Capture the cell that displays the provided text and extract its [X, Y] central coordinate. 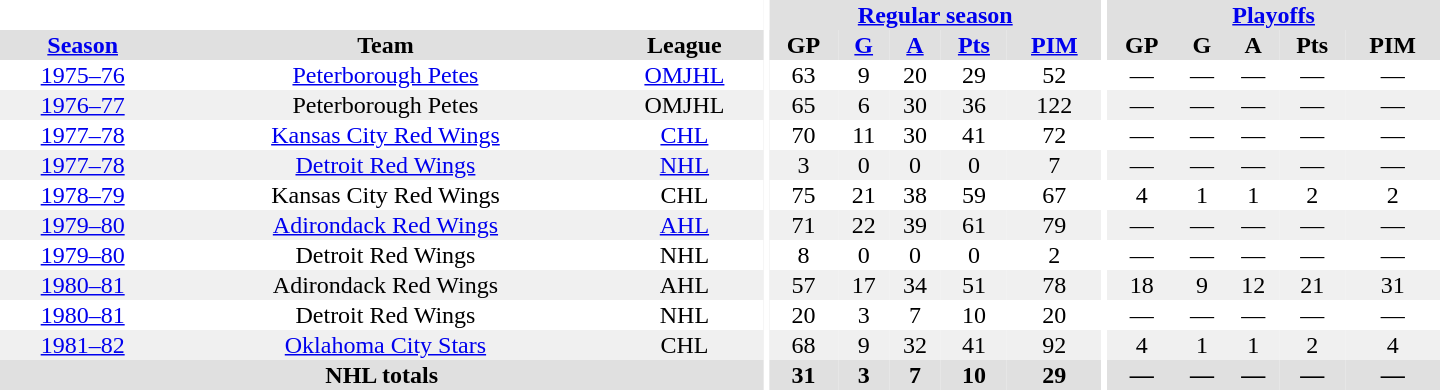
1976–77 [82, 105]
17 [864, 285]
122 [1054, 105]
51 [974, 285]
32 [914, 345]
36 [974, 105]
League [685, 45]
52 [1054, 75]
Regular season [936, 15]
11 [864, 135]
Team [385, 45]
1981–82 [82, 345]
Season [82, 45]
70 [804, 135]
78 [1054, 285]
NHL totals [382, 375]
63 [804, 75]
18 [1142, 285]
1978–79 [82, 195]
68 [804, 345]
75 [804, 195]
65 [804, 105]
Oklahoma City Stars [385, 345]
61 [974, 225]
71 [804, 225]
39 [914, 225]
6 [864, 105]
1975–76 [82, 75]
38 [914, 195]
22 [864, 225]
59 [974, 195]
Playoffs [1274, 15]
12 [1254, 285]
79 [1054, 225]
34 [914, 285]
67 [1054, 195]
57 [804, 285]
72 [1054, 135]
92 [1054, 345]
8 [804, 255]
